Pinpoint the cell where the given text exists, returning its (x, y) midpoint coordinate. 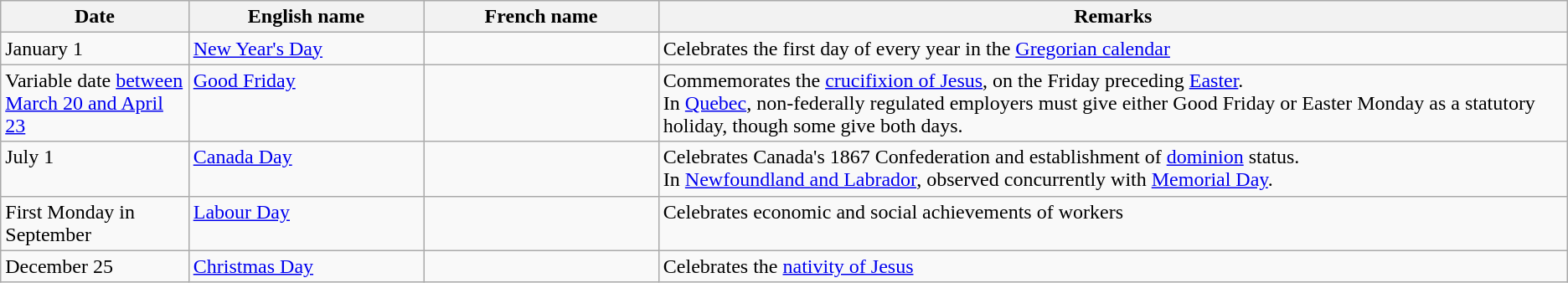
French name (541, 17)
New Year's Day (307, 49)
December 25 (95, 266)
Celebrates economic and social achievements of workers (1112, 223)
Remarks (1112, 17)
July 1 (95, 169)
English name (307, 17)
Variable date between March 20 and April 23 (95, 103)
Christmas Day (307, 266)
First Monday in September (95, 223)
Canada Day (307, 169)
Celebrates the nativity of Jesus (1112, 266)
Date (95, 17)
Celebrates Canada's 1867 Confederation and establishment of dominion status.In Newfoundland and Labrador, observed concurrently with Memorial Day. (1112, 169)
January 1 (95, 49)
Labour Day (307, 223)
Good Friday (307, 103)
Celebrates the first day of every year in the Gregorian calendar (1112, 49)
